Detect which cell encompasses the target text, then output its [X, Y] center coordinate. 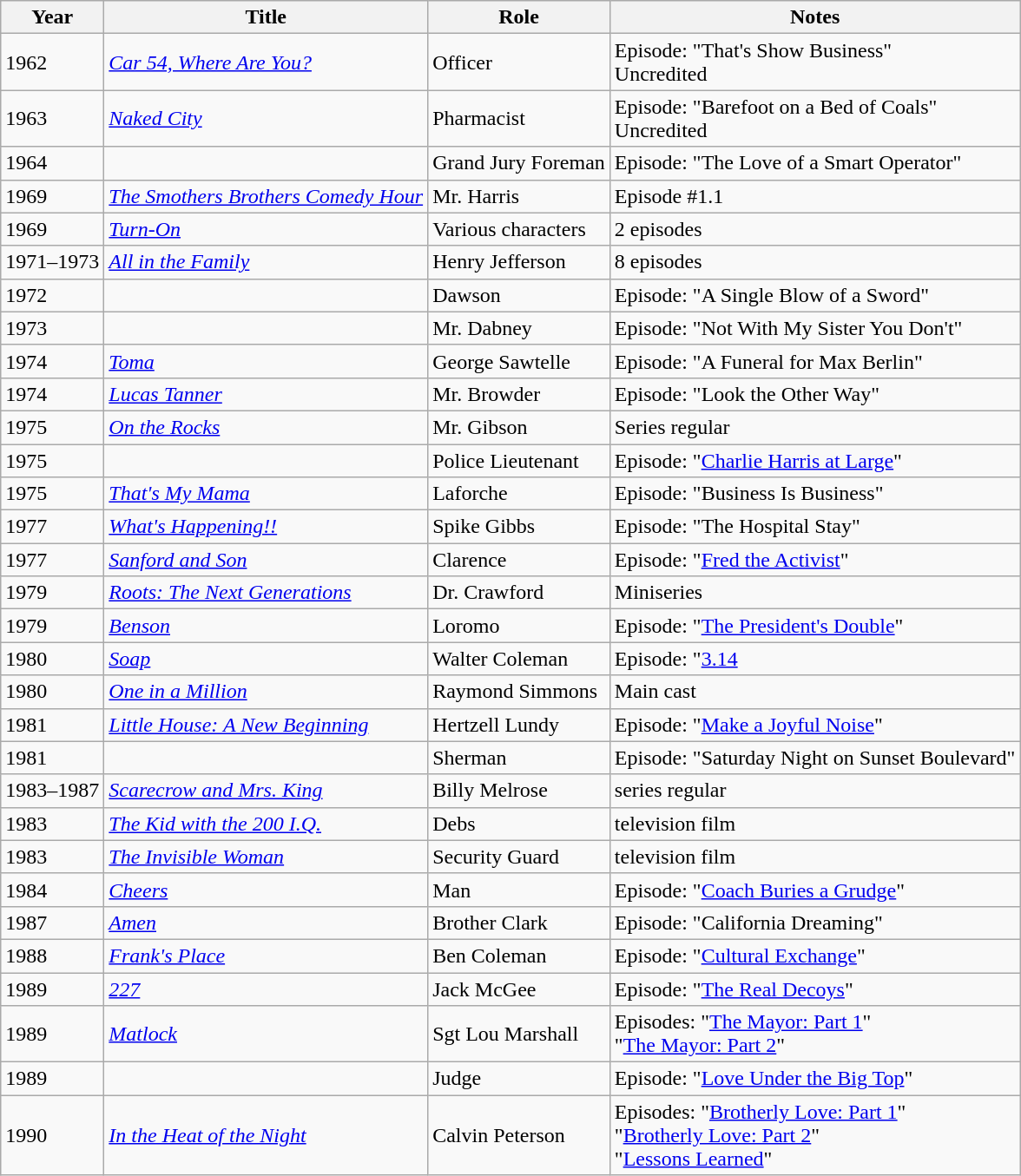
8 episodes [814, 262]
Debs [519, 824]
1964 [52, 163]
Episode: "Love Under the Big Top" [814, 1079]
Toma [266, 361]
227 [266, 989]
That's My Mama [266, 494]
Title [266, 17]
Sherman [519, 758]
1963 [52, 118]
Dawson [519, 295]
Episode: "Fred the Activist" [814, 560]
On the Rocks [266, 427]
Jack McGee [519, 989]
Episode: "Coach Buries a Grudge" [814, 890]
Episode: "Barefoot on a Bed of Coals"Uncredited [814, 118]
Episodes: "The Mayor: Part 1""The Mayor: Part 2" [814, 1035]
Security Guard [519, 857]
Officer [519, 62]
Episode: "Saturday Night on Sunset Boulevard" [814, 758]
Amen [266, 923]
Judge [519, 1079]
Turn-On [266, 229]
1962 [52, 62]
Episode: "Look the Other Way" [814, 394]
Role [519, 17]
Mr. Gibson [519, 427]
Episode: "Cultural Exchange" [814, 956]
Episode: "The Real Decoys" [814, 989]
1983–1987 [52, 791]
Grand Jury Foreman [519, 163]
Hertzell Lundy [519, 725]
Episode: "California Dreaming" [814, 923]
Raymond Simmons [519, 692]
In the Heat of the Night [266, 1135]
The Kid with the 200 I.Q. [266, 824]
Ben Coleman [519, 956]
Little House: A New Beginning [266, 725]
Episode: "Business Is Business" [814, 494]
Episode: "Make a Joyful Noise" [814, 725]
Car 54, Where Are You? [266, 62]
Main cast [814, 692]
1971–1973 [52, 262]
series regular [814, 791]
Episode: "3.14 [814, 659]
1972 [52, 295]
Pharmacist [519, 118]
Clarence [519, 560]
Year [52, 17]
One in a Million [266, 692]
Roots: The Next Generations [266, 593]
Scarecrow and Mrs. King [266, 791]
Naked City [266, 118]
All in the Family [266, 262]
Episode #1.1 [814, 196]
Episode: "A Single Blow of a Sword" [814, 295]
Miniseries [814, 593]
Various characters [519, 229]
Notes [814, 17]
Sgt Lou Marshall [519, 1035]
1973 [52, 328]
Police Lieutenant [519, 461]
Henry Jefferson [519, 262]
1988 [52, 956]
The Smothers Brothers Comedy Hour [266, 196]
Cheers [266, 890]
Episode: "The Hospital Stay" [814, 527]
Man [519, 890]
Soap [266, 659]
Mr. Browder [519, 394]
Episode: "Charlie Harris at Large" [814, 461]
Lucas Tanner [266, 394]
Mr. Dabney [519, 328]
1987 [52, 923]
Frank's Place [266, 956]
The Invisible Woman [266, 857]
Billy Melrose [519, 791]
Episode: "A Funeral for Max Berlin" [814, 361]
Mr. Harris [519, 196]
Episode: "That's Show Business"Uncredited [814, 62]
2 episodes [814, 229]
Loromo [519, 626]
Benson [266, 626]
Laforche [519, 494]
Walter Coleman [519, 659]
Dr. Crawford [519, 593]
What's Happening!! [266, 527]
Episodes: "Brotherly Love: Part 1""Brotherly Love: Part 2""Lessons Learned" [814, 1135]
Episode: "Not With My Sister You Don't" [814, 328]
1984 [52, 890]
Calvin Peterson [519, 1135]
1990 [52, 1135]
George Sawtelle [519, 361]
Episode: "The Love of a Smart Operator" [814, 163]
Series regular [814, 427]
Sanford and Son [266, 560]
Spike Gibbs [519, 527]
Brother Clark [519, 923]
Episode: "The President's Double" [814, 626]
Matlock [266, 1035]
